Find where the given text appears and provide that cell's center as [X, Y] coordinate. 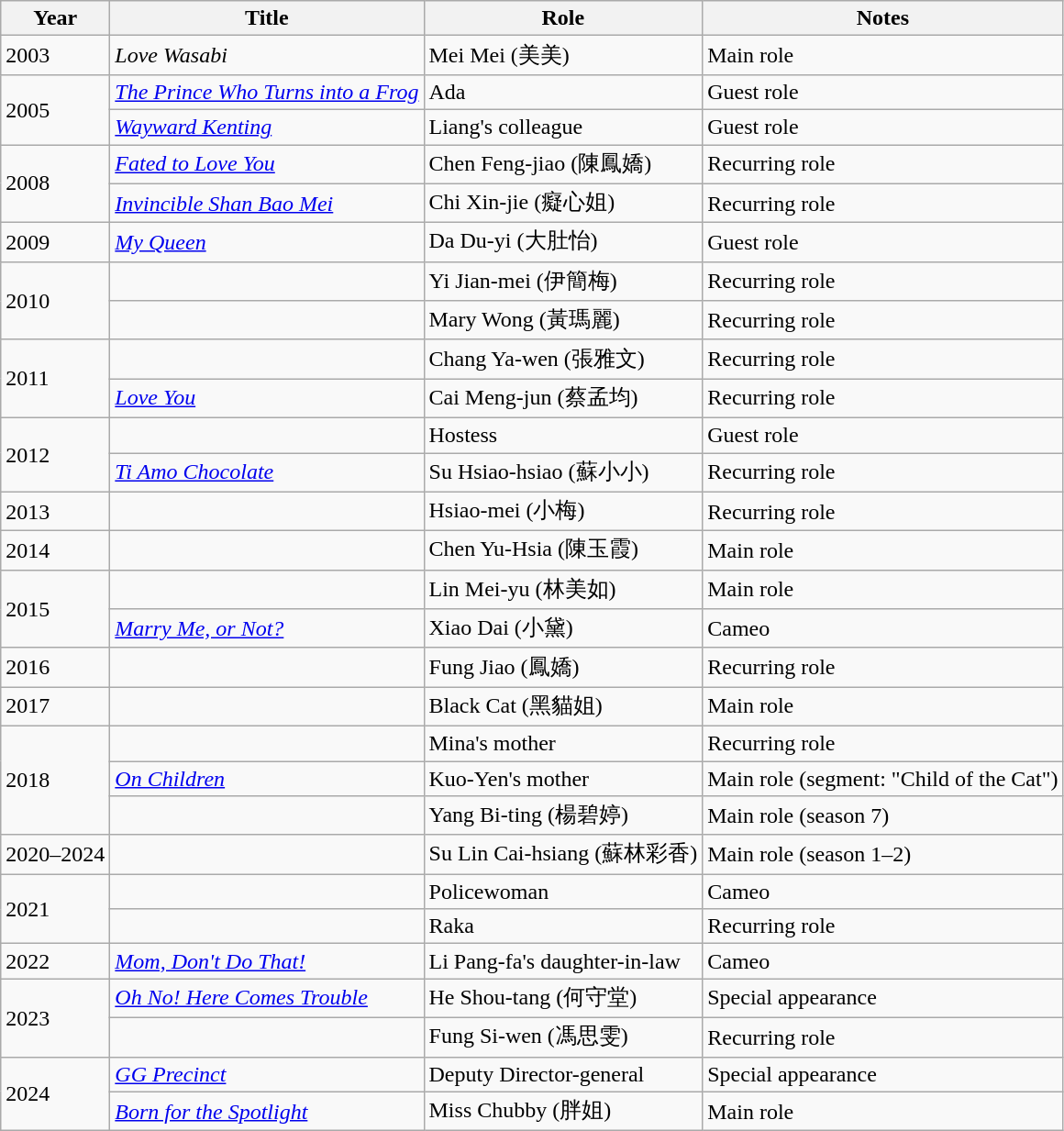
Black Cat (黑貓姐) [563, 706]
Hostess [563, 435]
Role [563, 18]
Title [267, 18]
Kuo-Yen's mother [563, 779]
Fung Si-wen (馮思雯) [563, 1037]
Raka [563, 926]
Li Pang-fa's daughter-in-law [563, 961]
2014 [55, 550]
Su Lin Cai-hsiang (蘇林彩香) [563, 855]
Deputy Director-general [563, 1074]
2020–2024 [55, 855]
Su Hsiao-hsiao (蘇小小) [563, 473]
2022 [55, 961]
2016 [55, 668]
Born for the Spotlight [267, 1112]
The Prince Who Turns into a Frog [267, 92]
Xiao Dai (小黛) [563, 629]
Chen Feng-jiao (陳鳳嬌) [563, 165]
Lin Mei-yu (林美如) [563, 589]
Year [55, 18]
Main role (segment: "Child of the Cat") [882, 779]
Main role (season 7) [882, 816]
Mom, Don't Do That! [267, 961]
Chen Yu-Hsia (陳玉霞) [563, 550]
2021 [55, 909]
2013 [55, 512]
2023 [55, 1018]
Fated to Love You [267, 165]
Notes [882, 18]
2010 [55, 301]
Yi Jian-mei (伊簡梅) [563, 281]
Marry Me, or Not? [267, 629]
Policewoman [563, 892]
Miss Chubby (胖姐) [563, 1112]
2017 [55, 706]
Chi Xin-jie (癡心姐) [563, 204]
Wayward Kenting [267, 127]
2012 [55, 455]
Chang Ya-wen (張雅文) [563, 360]
Cai Meng-jun (蔡孟均) [563, 398]
Mary Wong (黃瑪麗) [563, 321]
On Children [267, 779]
Yang Bi-ting (楊碧婷) [563, 816]
Mei Mei (美美) [563, 55]
2015 [55, 609]
Liang's colleague [563, 127]
2005 [55, 109]
2024 [55, 1093]
2009 [55, 242]
Mina's mother [563, 743]
Fung Jiao (鳳嬌) [563, 668]
Ti Amo Chocolate [267, 473]
Oh No! Here Comes Trouble [267, 998]
He Shou-tang (何守堂) [563, 998]
2018 [55, 780]
Ada [563, 92]
2011 [55, 378]
Main role (season 1–2) [882, 855]
My Queen [267, 242]
Hsiao-mei (小梅) [563, 512]
Da Du-yi (大肚怡) [563, 242]
2003 [55, 55]
GG Precinct [267, 1074]
Love Wasabi [267, 55]
2008 [55, 183]
Love You [267, 398]
Invincible Shan Bao Mei [267, 204]
